Pinpoint the cell where the given text exists, returning its [X, Y] midpoint coordinate. 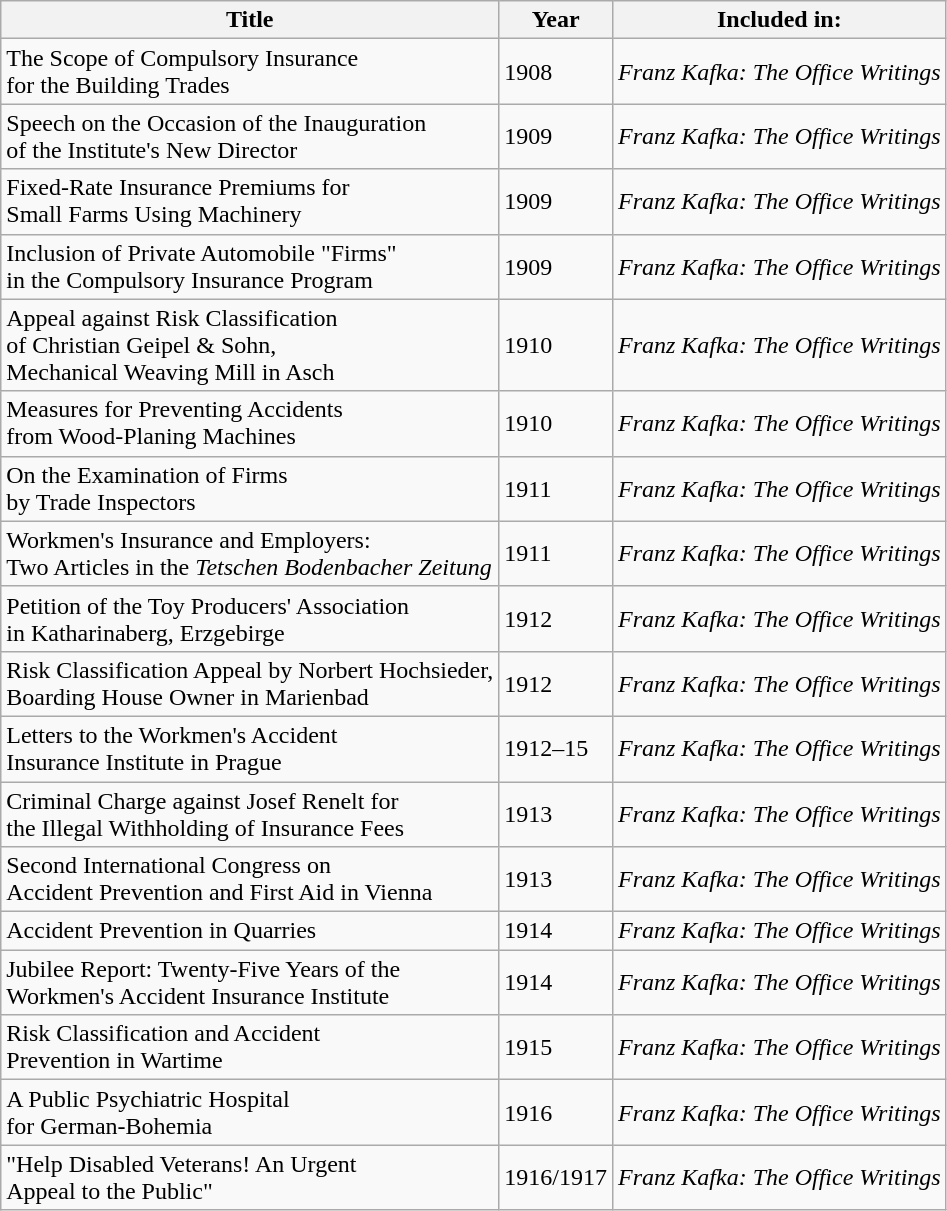
1915 [556, 1048]
A Public Psychiatric Hospitalfor German-Bohemia [250, 1112]
Criminal Charge against Josef Renelt forthe Illegal Withholding of Insurance Fees [250, 814]
1916 [556, 1112]
The Scope of Compulsory Insurancefor the Building Trades [250, 72]
Title [250, 20]
1908 [556, 72]
Included in: [779, 20]
Risk Classification and AccidentPrevention in Wartime [250, 1048]
Inclusion of Private Automobile "Firms"in the Compulsory Insurance Program [250, 266]
Letters to the Workmen's AccidentInsurance Institute in Prague [250, 748]
Workmen's Insurance and Employers:Two Articles in the Tetschen Bodenbacher Zeitung [250, 554]
On the Examination of Firmsby Trade Inspectors [250, 488]
Second International Congress onAccident Prevention and First Aid in Vienna [250, 880]
Accident Prevention in Quarries [250, 931]
Speech on the Occasion of the Inaugurationof the Institute's New Director [250, 136]
Jubilee Report: Twenty-Five Years of theWorkmen's Accident Insurance Institute [250, 982]
Risk Classification Appeal by Norbert Hochsieder,Boarding House Owner in Marienbad [250, 684]
1916/1917 [556, 1178]
Appeal against Risk Classificationof Christian Geipel & Sohn,Mechanical Weaving Mill in Asch [250, 345]
Year [556, 20]
"Help Disabled Veterans! An UrgentAppeal to the Public" [250, 1178]
Fixed-Rate Insurance Premiums forSmall Farms Using Machinery [250, 202]
1912–15 [556, 748]
Petition of the Toy Producers' Associationin Katharinaberg, Erzgebirge [250, 618]
Measures for Preventing Accidentsfrom Wood-Planing Machines [250, 424]
